From the cell containing the given text, extract its center point as [x, y] coordinate. 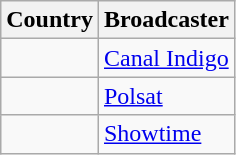
Showtime [166, 134]
Country [50, 20]
Canal Indigo [166, 58]
Polsat [166, 96]
Broadcaster [166, 20]
